Return the [x, y] coordinate for the center point of the cell that contains the specified text.  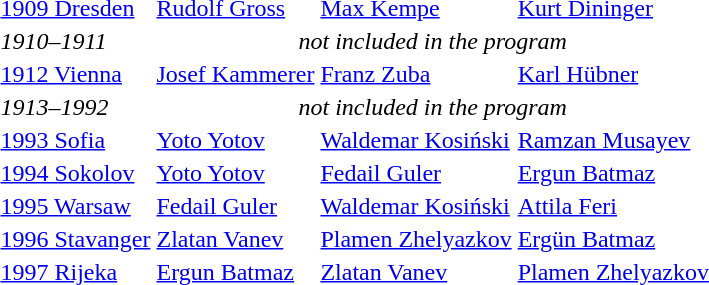
Plamen Zhelyazkov [416, 239]
Josef Kammerer [236, 74]
Zlatan Vanev [236, 239]
Franz Zuba [416, 74]
